Locate the cell with the specified text and output its [X, Y] center coordinate. 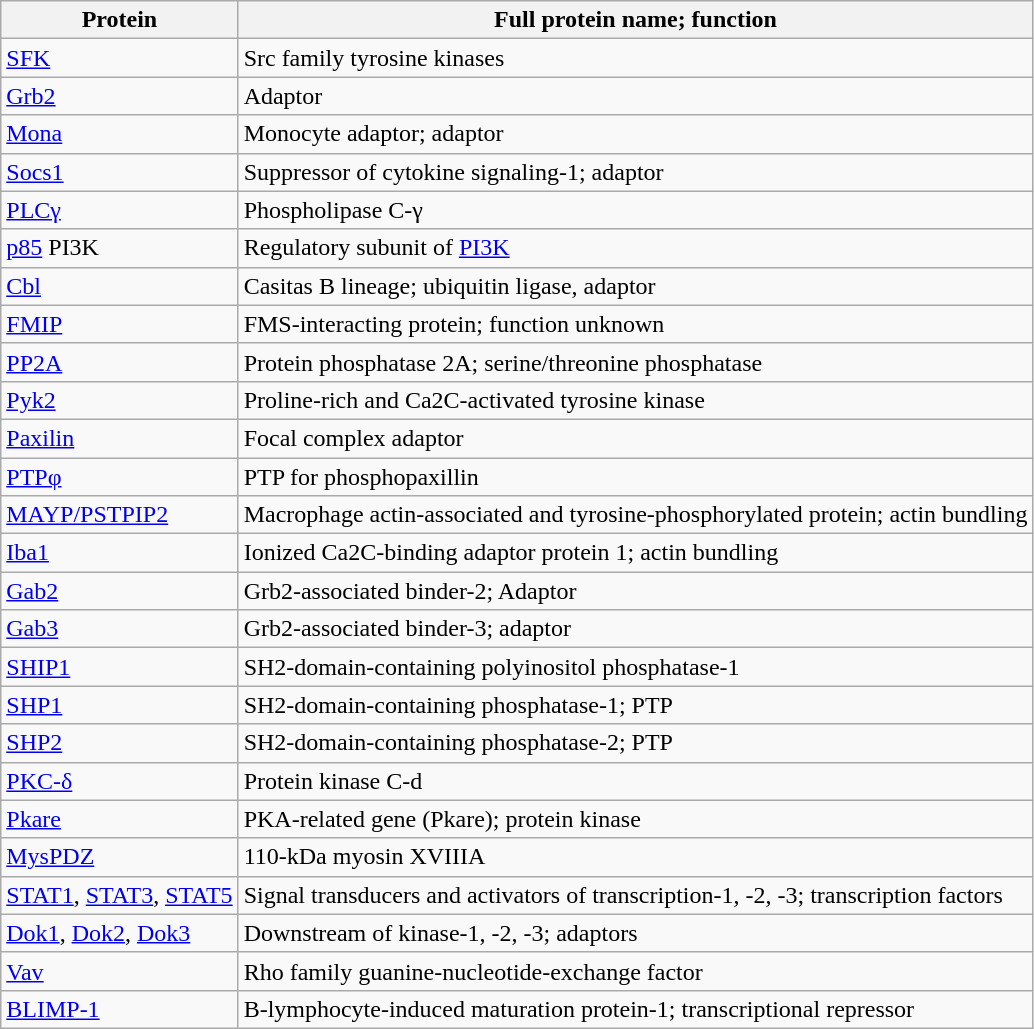
Iba1 [120, 553]
Phospholipase C-γ [636, 210]
Full protein name; function [636, 20]
Suppressor of cytokine signaling-1; adaptor [636, 172]
Src family tyrosine kinases [636, 58]
PLCγ [120, 210]
Regulatory subunit of PI3K [636, 248]
110-kDa myosin XVIIIA [636, 857]
PKC-δ [120, 781]
Downstream of kinase-1, -2, -3; adaptors [636, 933]
SH2-domain-containing polyinositol phosphatase-1 [636, 667]
SH2-domain-containing phosphatase-1; PTP [636, 705]
Dok1, Dok2, Dok3 [120, 933]
Socs1 [120, 172]
Focal complex adaptor [636, 438]
Macrophage actin-associated and tyrosine-phosphorylated protein; actin bundling [636, 515]
BLIMP-1 [120, 1009]
Protein [120, 20]
Vav [120, 971]
Cbl [120, 286]
PTP for phosphopaxillin [636, 477]
Casitas B lineage; ubiquitin ligase, adaptor [636, 286]
FMIP [120, 324]
Rho family guanine-nucleotide-exchange factor [636, 971]
Protein phosphatase 2A; serine/threonine phosphatase [636, 362]
Proline-rich and Ca2C-activated tyrosine kinase [636, 400]
Pkare [120, 819]
PKA-related gene (Pkare); protein kinase [636, 819]
STAT1, STAT3, STAT5 [120, 895]
Protein kinase C-d [636, 781]
SFK [120, 58]
Ionized Ca2C-binding adaptor protein 1; actin bundling [636, 553]
SH2-domain-containing phosphatase-2; PTP [636, 743]
PTPφ [120, 477]
B-lymphocyte-induced maturation protein-1; transcriptional repressor [636, 1009]
Paxilin [120, 438]
Gab3 [120, 629]
Grb2-associated binder-2; Adaptor [636, 591]
Gab2 [120, 591]
Monocyte adaptor; adaptor [636, 134]
MysPDZ [120, 857]
Signal transducers and activators of transcription-1, -2, -3; transcription factors [636, 895]
SHP1 [120, 705]
SHIP1 [120, 667]
FMS-interacting protein; function unknown [636, 324]
MAYP/PSTPIP2 [120, 515]
Pyk2 [120, 400]
PP2A [120, 362]
Mona [120, 134]
Adaptor [636, 96]
p85 PI3K [120, 248]
Grb2-associated binder-3; adaptor [636, 629]
Grb2 [120, 96]
SHP2 [120, 743]
